For the text-containing cell, return its midpoint in (x, y) coordinate format. 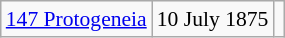
147 Protogeneia (76, 19)
10 July 1875 (213, 19)
